Pinpoint the cell where the given text exists, returning its (X, Y) midpoint coordinate. 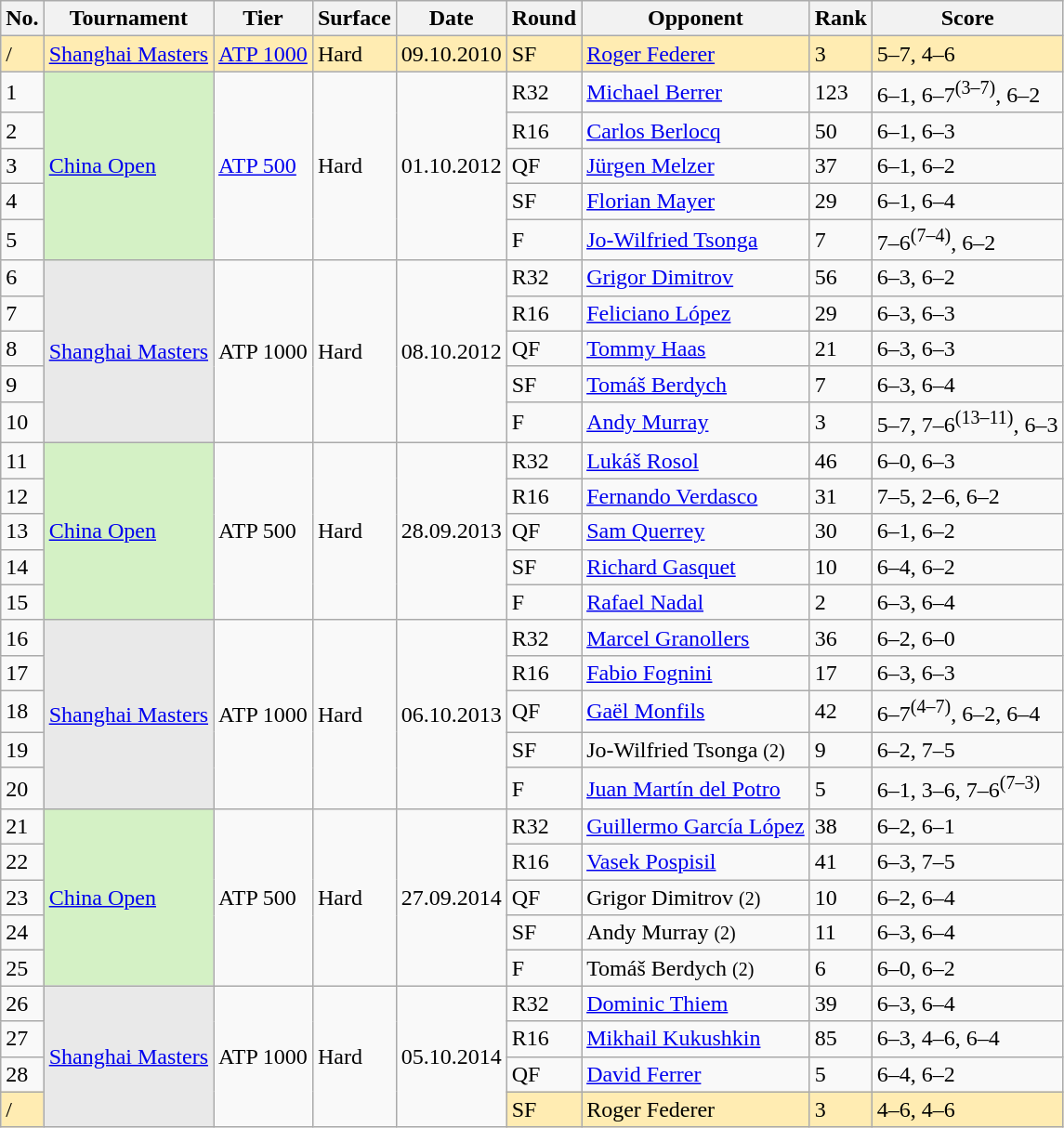
22 (22, 862)
01.10.2012 (452, 165)
Jo-Wilfried Tsonga (2) (696, 750)
6–3, 4–6, 6–4 (967, 1039)
28.09.2013 (452, 531)
Rafael Nadal (696, 602)
19 (22, 750)
28 (22, 1074)
Lukáš Rosol (696, 461)
Vasek Pospisil (696, 862)
Jürgen Melzer (696, 165)
5–7, 7–6(13–11), 6–3 (967, 422)
37 (840, 165)
Gaël Monfils (696, 712)
Fabio Fognini (696, 673)
09.10.2010 (452, 54)
1 (22, 93)
6–2, 6–4 (967, 898)
46 (840, 461)
26 (22, 1003)
16 (22, 637)
Sam Querrey (696, 531)
30 (840, 531)
20 (22, 788)
6–1, 3–6, 7–6(7–3) (967, 788)
14 (22, 567)
18 (22, 712)
50 (840, 130)
Tommy Haas (696, 348)
Jo-Wilfried Tsonga (696, 240)
27 (22, 1039)
Richard Gasquet (696, 567)
Opponent (696, 19)
Feliciano López (696, 313)
123 (840, 93)
23 (22, 898)
No. (22, 19)
Dominic Thiem (696, 1003)
6–3, 7–5 (967, 862)
6–3, 6–2 (967, 278)
5–7, 4–6 (967, 54)
Date (452, 19)
13 (22, 531)
Tier (264, 19)
27.09.2014 (452, 898)
06.10.2013 (452, 714)
41 (840, 862)
Grigor Dimitrov (2) (696, 898)
4 (22, 202)
08.10.2012 (452, 351)
6–0, 6–3 (967, 461)
42 (840, 712)
Juan Martín del Potro (696, 788)
Tournament (128, 19)
Rank (840, 19)
6–7(4–7), 6–2, 6–4 (967, 712)
56 (840, 278)
Tomáš Berdych (696, 384)
Round (544, 19)
25 (22, 968)
Florian Mayer (696, 202)
7–6(7–4), 6–2 (967, 240)
Score (967, 19)
36 (840, 637)
6–1, 6–7(3–7), 6–2 (967, 93)
Andy Murray (696, 422)
David Ferrer (696, 1074)
31 (840, 496)
Carlos Berlocq (696, 130)
Michael Berrer (696, 93)
Fernando Verdasco (696, 496)
Grigor Dimitrov (696, 278)
4–6, 4–6 (967, 1109)
7–5, 2–6, 6–2 (967, 496)
6–2, 6–1 (967, 827)
Mikhail Kukushkin (696, 1039)
Tomáš Berdych (2) (696, 968)
6–1, 6–3 (967, 130)
85 (840, 1039)
Andy Murray (2) (696, 933)
38 (840, 827)
6–1, 6–4 (967, 202)
12 (22, 496)
6–2, 7–5 (967, 750)
6–0, 6–2 (967, 968)
6–2, 6–0 (967, 637)
8 (22, 348)
24 (22, 933)
Guillermo García López (696, 827)
15 (22, 602)
Marcel Granollers (696, 637)
39 (840, 1003)
Surface (354, 19)
05.10.2014 (452, 1056)
